Extract the [x, y] coordinate from the center of the cell holding the provided text.  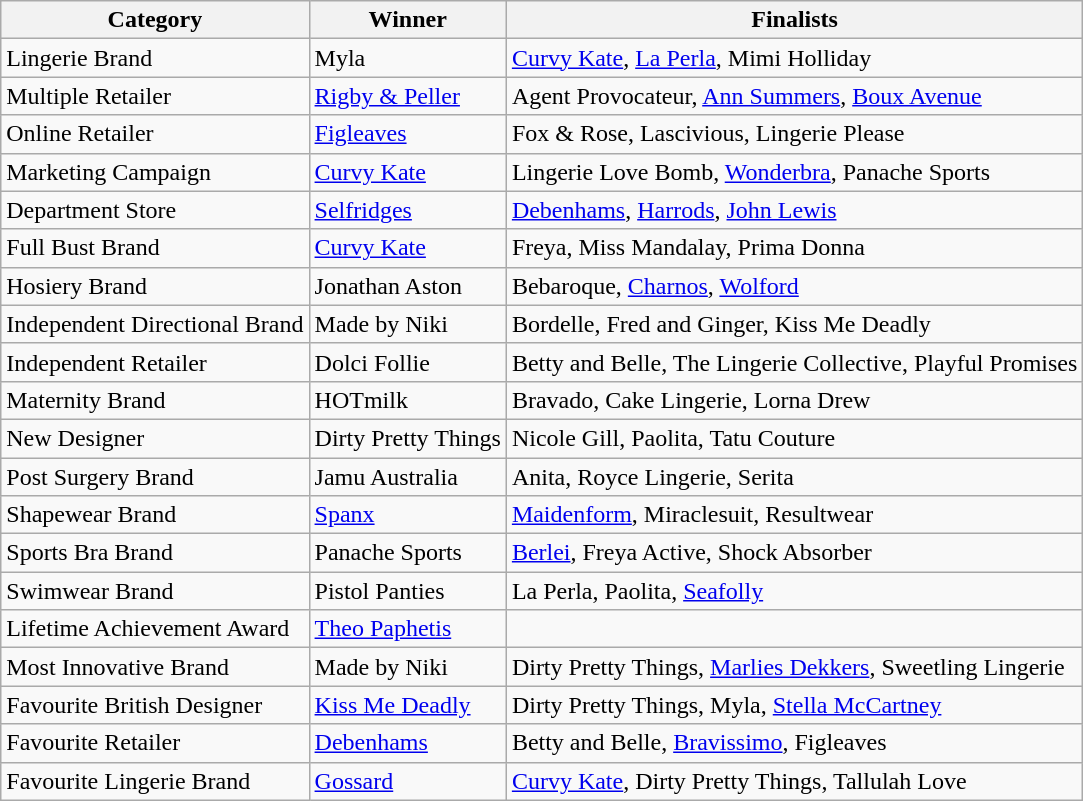
Independent Retailer [155, 362]
Spanx [408, 515]
Post Surgery Brand [155, 477]
Berlei, Freya Active, Shock Absorber [794, 553]
Maternity Brand [155, 400]
Kiss Me Deadly [408, 705]
Favourite British Designer [155, 705]
New Designer [155, 438]
Fox & Rose, Lascivious, Lingerie Please [794, 134]
Bravado, Cake Lingerie, Lorna Drew [794, 400]
Selfridges [408, 210]
Category [155, 20]
Debenhams, Harrods, John Lewis [794, 210]
Maidenform, Miraclesuit, Resultwear [794, 515]
Shapewear Brand [155, 515]
Gossard [408, 781]
Full Bust Brand [155, 248]
La Perla, Paolita, Seafolly [794, 591]
Marketing Campaign [155, 172]
Sports Bra Brand [155, 553]
Bebaroque, Charnos, Wolford [794, 286]
Anita, Royce Lingerie, Serita [794, 477]
Favourite Lingerie Brand [155, 781]
Dirty Pretty Things [408, 438]
Pistol Panties [408, 591]
Freya, Miss Mandalay, Prima Donna [794, 248]
Nicole Gill, Paolita, Tatu Couture [794, 438]
Jonathan Aston [408, 286]
Panache Sports [408, 553]
Favourite Retailer [155, 743]
Lingerie Love Bomb, Wonderbra, Panache Sports [794, 172]
Hosiery Brand [155, 286]
Curvy Kate, La Perla, Mimi Holliday [794, 58]
Agent Provocateur, Ann Summers, Boux Avenue [794, 96]
Dolci Follie [408, 362]
Figleaves [408, 134]
Betty and Belle, The Lingerie Collective, Playful Promises [794, 362]
Most Innovative Brand [155, 667]
Winner [408, 20]
Bordelle, Fred and Ginger, Kiss Me Deadly [794, 324]
Swimwear Brand [155, 591]
Rigby & Peller [408, 96]
Online Retailer [155, 134]
Department Store [155, 210]
Curvy Kate, Dirty Pretty Things, Tallulah Love [794, 781]
Jamu Australia [408, 477]
Finalists [794, 20]
Betty and Belle, Bravissimo, Figleaves [794, 743]
Dirty Pretty Things, Myla, Stella McCartney [794, 705]
Myla [408, 58]
Theo Paphetis [408, 629]
Dirty Pretty Things, Marlies Dekkers, Sweetling Lingerie [794, 667]
Debenhams [408, 743]
Lifetime Achievement Award [155, 629]
Lingerie Brand [155, 58]
Independent Directional Brand [155, 324]
HOTmilk [408, 400]
Multiple Retailer [155, 96]
